Output the [X, Y] coordinate of the center of the cell containing the given text.  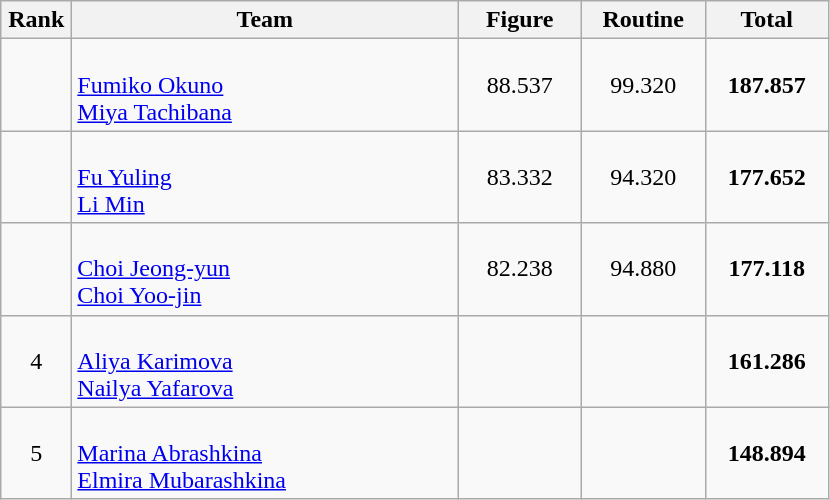
Aliya KarimovaNailya Yafarova [265, 361]
Choi Jeong-yunChoi Yoo-jin [265, 269]
5 [36, 453]
83.332 [520, 177]
88.537 [520, 85]
148.894 [767, 453]
177.118 [767, 269]
Routine [643, 20]
94.320 [643, 177]
Rank [36, 20]
99.320 [643, 85]
Total [767, 20]
Team [265, 20]
Fu YulingLi Min [265, 177]
161.286 [767, 361]
Figure [520, 20]
Fumiko OkunoMiya Tachibana [265, 85]
82.238 [520, 269]
187.857 [767, 85]
94.880 [643, 269]
Marina AbrashkinaElmira Mubarashkina [265, 453]
177.652 [767, 177]
4 [36, 361]
